Provide the (x, y) coordinate of the cell's center where the given text is located.  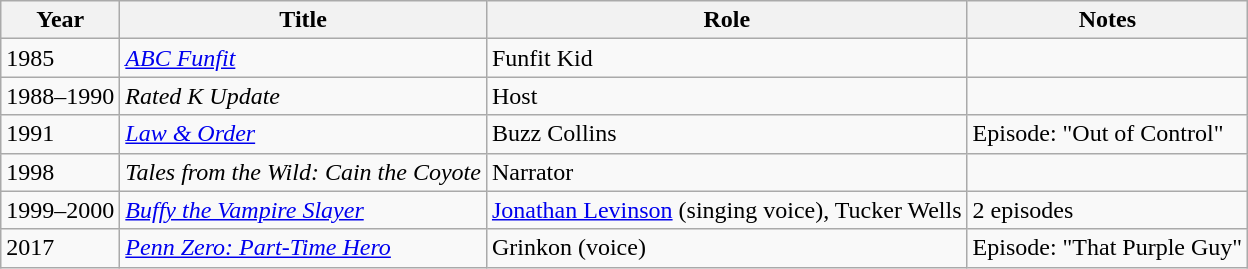
Episode: "Out of Control" (1108, 134)
Buzz Collins (726, 134)
Title (304, 20)
Penn Zero: Part-Time Hero (304, 248)
Law & Order (304, 134)
ABC Funfit (304, 58)
Role (726, 20)
Tales from the Wild: Cain the Coyote (304, 172)
1985 (60, 58)
Year (60, 20)
Buffy the Vampire Slayer (304, 210)
1999–2000 (60, 210)
Rated K Update (304, 96)
Notes (1108, 20)
2 episodes (1108, 210)
Narrator (726, 172)
Host (726, 96)
1998 (60, 172)
Grinkon (voice) (726, 248)
1988–1990 (60, 96)
Episode: "That Purple Guy" (1108, 248)
1991 (60, 134)
Funfit Kid (726, 58)
2017 (60, 248)
Jonathan Levinson (singing voice), Tucker Wells (726, 210)
